Identify which cell holds the provided text, then report its [x, y] central coordinate. 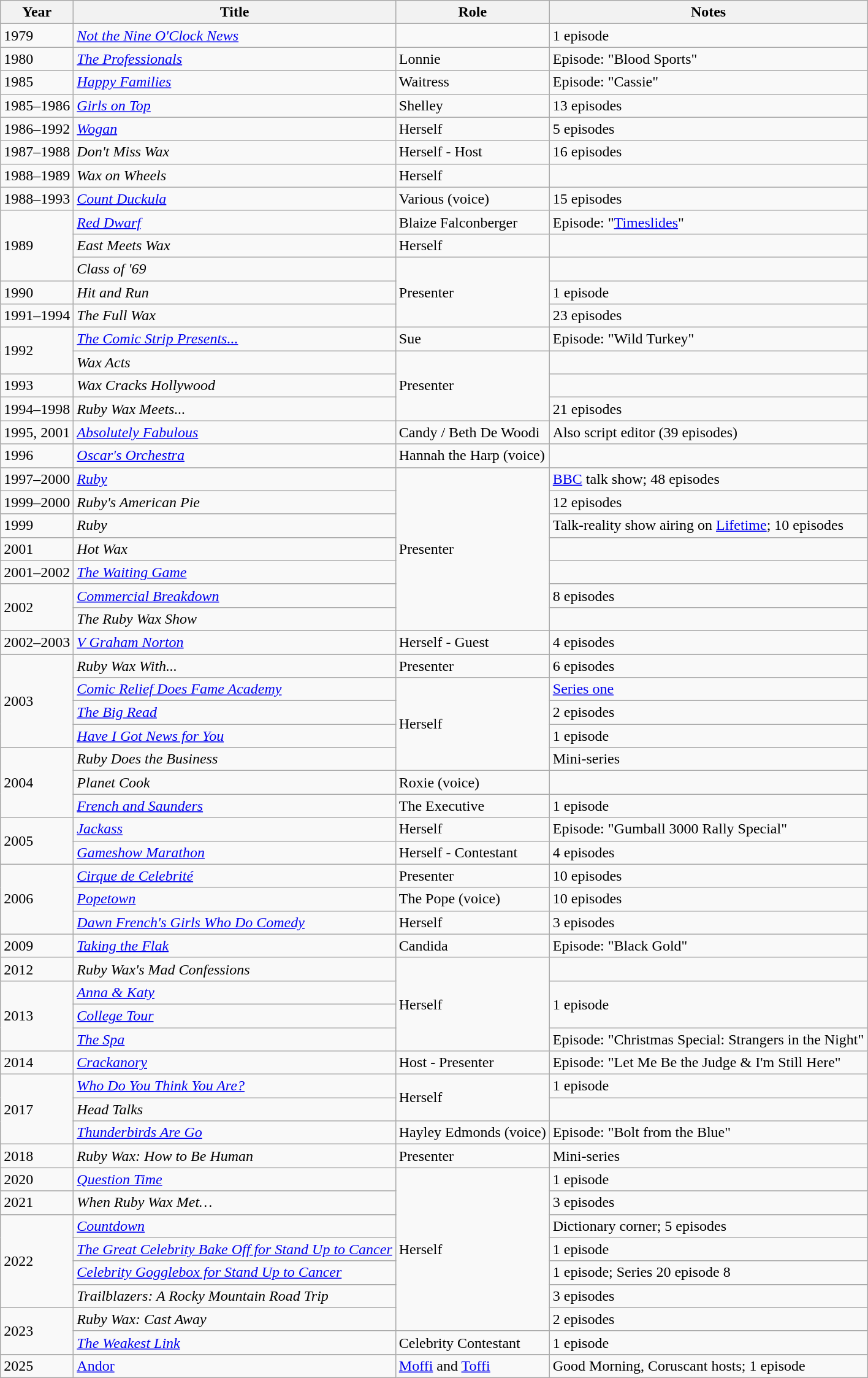
Thunderbirds Are Go [234, 1133]
Wogan [234, 129]
Planet Cook [234, 783]
The Executive [472, 806]
Good Morning, Coruscant hosts; 1 episode [709, 1366]
Herself - Host [472, 152]
Comic Relief Does Fame Academy [234, 689]
Commercial Breakdown [234, 595]
6 episodes [709, 665]
16 episodes [709, 152]
Hannah the Harp (voice) [472, 456]
The Big Read [234, 713]
Ruby Wax: How to Be Human [234, 1156]
Hot Wax [234, 549]
Episode: "Gumball 3000 Rally Special" [709, 829]
East Meets Wax [234, 245]
Year [37, 12]
1994–1998 [37, 409]
Episode: "Blood Sports" [709, 59]
Who Do You Think You Are? [234, 1086]
The Ruby Wax Show [234, 619]
2001 [37, 549]
The Waiting Game [234, 572]
1989 [37, 245]
21 episodes [709, 409]
The Great Celebrity Bake Off for Stand Up to Cancer [234, 1249]
The Pope (voice) [472, 899]
Popetown [234, 899]
Cirque de Celebrité [234, 876]
Episode: "Timeslides" [709, 222]
1993 [37, 386]
Absolutely Fabulous [234, 432]
Oscar's Orchestra [234, 456]
2025 [37, 1366]
Episode: "Black Gold" [709, 946]
French and Saunders [234, 806]
Sue [472, 339]
Herself - Guest [472, 642]
Ruby Wax: Cast Away [234, 1319]
The Weakest Link [234, 1342]
Ruby Wax With... [234, 665]
Andor [234, 1366]
Countdown [234, 1226]
V Graham Norton [234, 642]
2017 [37, 1109]
1997–2000 [37, 479]
Anna & Katy [234, 992]
Talk-reality show airing on Lifetime; 10 episodes [709, 526]
1988–1993 [37, 199]
Crackanory [234, 1063]
Notes [709, 12]
Moffi and Toffi [472, 1366]
Count Duckula [234, 199]
2020 [37, 1179]
Episode: "Christmas Special: Strangers in the Night" [709, 1039]
Red Dwarf [234, 222]
2001–2002 [37, 572]
2002–2003 [37, 642]
Ruby Wax Meets... [234, 409]
Candida [472, 946]
2014 [37, 1063]
2003 [37, 700]
Candy / Beth De Woodi [472, 432]
12 episodes [709, 502]
Celebrity Gogglebox for Stand Up to Cancer [234, 1273]
2004 [37, 783]
1999–2000 [37, 502]
Herself - Contestant [472, 852]
2018 [37, 1156]
5 episodes [709, 129]
2013 [37, 1016]
Blaize Falconberger [472, 222]
Role [472, 12]
Question Time [234, 1179]
1987–1988 [37, 152]
Various (voice) [472, 199]
Episode: "Cassie" [709, 82]
Host - Presenter [472, 1063]
1988–1989 [37, 175]
1985–1986 [37, 105]
Don't Miss Wax [234, 152]
2005 [37, 841]
1980 [37, 59]
Lonnie [472, 59]
Dictionary corner; 5 episodes [709, 1226]
2009 [37, 946]
Head Talks [234, 1109]
Wax Cracks Hollywood [234, 386]
When Ruby Wax Met… [234, 1203]
1986–1992 [37, 129]
Taking the Flak [234, 946]
The Comic Strip Presents... [234, 339]
Jackass [234, 829]
2023 [37, 1331]
Celebrity Contestant [472, 1342]
Girls on Top [234, 105]
The Professionals [234, 59]
Hit and Run [234, 293]
Not the Nine O'Clock News [234, 36]
BBC talk show; 48 episodes [709, 479]
Happy Families [234, 82]
23 episodes [709, 316]
Class of '69 [234, 269]
Hayley Edmonds (voice) [472, 1133]
Series one [709, 689]
Also script editor (39 episodes) [709, 432]
Episode: "Wild Turkey" [709, 339]
8 episodes [709, 595]
1992 [37, 351]
Have I Got News for You [234, 736]
Trailblazers: A Rocky Mountain Road Trip [234, 1296]
2002 [37, 607]
Episode: "Bolt from the Blue" [709, 1133]
Ruby's American Pie [234, 502]
2012 [37, 969]
1991–1994 [37, 316]
Ruby Does the Business [234, 759]
2021 [37, 1203]
1 episode; Series 20 episode 8 [709, 1273]
Title [234, 12]
1995, 2001 [37, 432]
Dawn French's Girls Who Do Comedy [234, 922]
1990 [37, 293]
2006 [37, 899]
Shelley [472, 105]
Roxie (voice) [472, 783]
Wax on Wheels [234, 175]
15 episodes [709, 199]
Ruby Wax's Mad Confessions [234, 969]
2022 [37, 1261]
Episode: "Let Me Be the Judge & I'm Still Here" [709, 1063]
1985 [37, 82]
The Full Wax [234, 316]
Gameshow Marathon [234, 852]
Wax Acts [234, 362]
1999 [37, 526]
1996 [37, 456]
Waitress [472, 82]
13 episodes [709, 105]
1979 [37, 36]
The Spa [234, 1039]
College Tour [234, 1016]
